Find where the given text appears and provide that cell's center as (X, Y) coordinate. 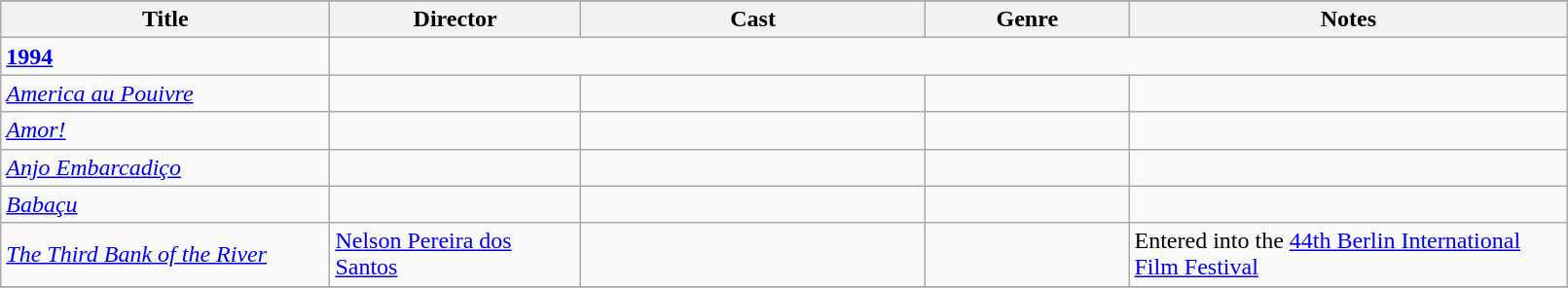
Cast (752, 19)
1994 (165, 56)
Notes (1349, 19)
The Third Bank of the River (165, 255)
Babaçu (165, 204)
Genre (1028, 19)
Amor! (165, 130)
Entered into the 44th Berlin International Film Festival (1349, 255)
Director (456, 19)
Title (165, 19)
Anjo Embarcadiço (165, 167)
America au Pouivre (165, 93)
Nelson Pereira dos Santos (456, 255)
